Return the (X, Y) coordinate for the center point of the cell that contains the specified text.  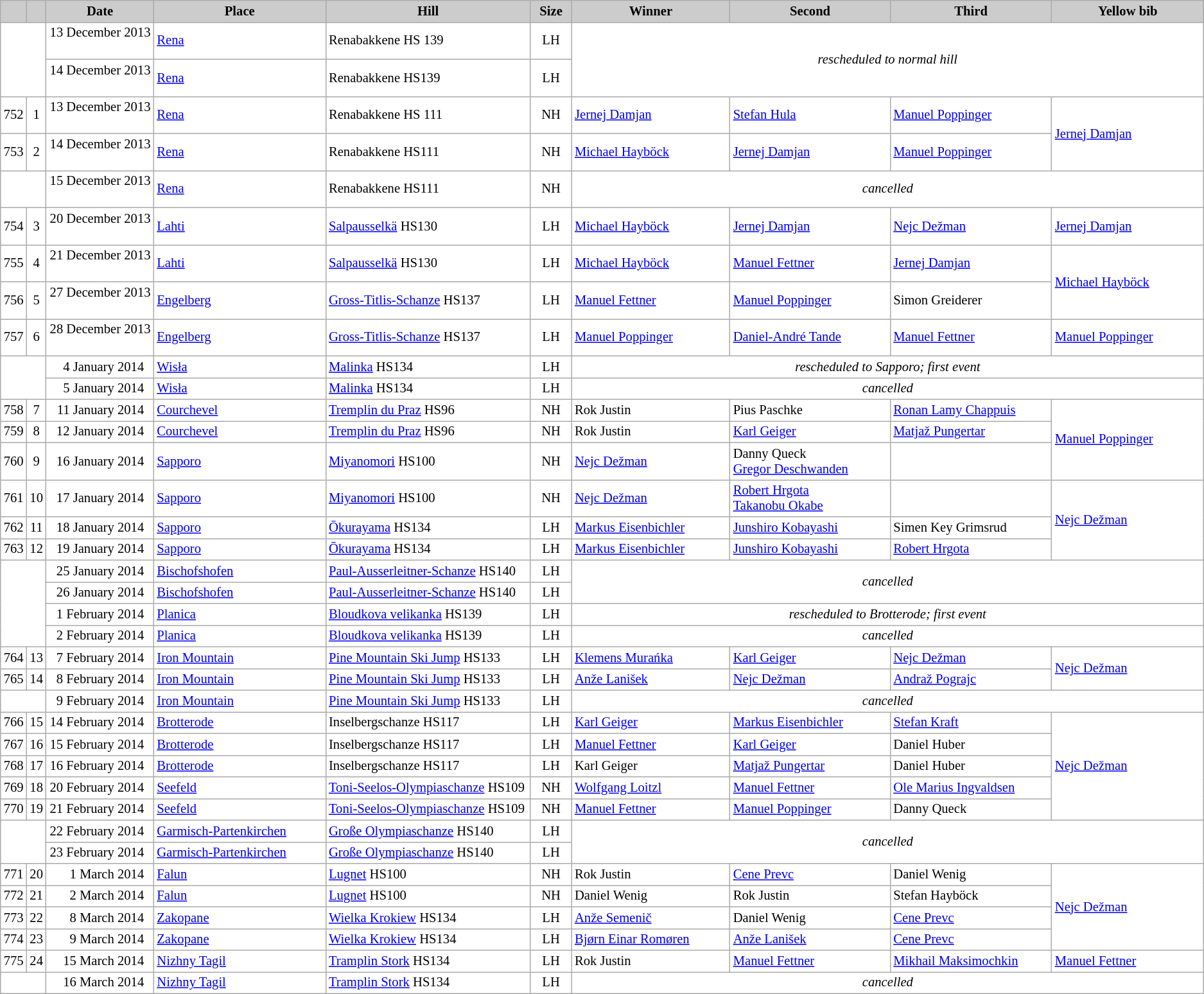
769 (14, 788)
765 (14, 679)
5 January 2014 (100, 388)
21 February 2014 (100, 809)
762 (14, 527)
759 (14, 432)
Stefan Kraft (971, 722)
17 (36, 766)
16 March 2014 (100, 982)
rescheduled to Brotterode; first event (887, 615)
Third (971, 11)
756 (14, 300)
767 (14, 744)
27 December 2013 (100, 300)
753 (14, 152)
19 January 2014 (100, 549)
758 (14, 410)
771 (14, 874)
26 January 2014 (100, 593)
23 (36, 939)
Yellow bib (1128, 11)
22 (36, 918)
12 January 2014 (100, 432)
Hill (428, 11)
774 (14, 939)
Danny Queck (971, 809)
757 (14, 337)
15 March 2014 (100, 961)
Robert Hrgota (971, 549)
Renabakkene HS 139 (428, 40)
2 March 2014 (100, 896)
rescheduled to normal hill (887, 59)
761 (14, 498)
Size (551, 11)
770 (14, 809)
13 (36, 658)
Simen Key Grimsrud (971, 527)
4 (36, 263)
23 February 2014 (100, 853)
3 (36, 226)
7 (36, 410)
20 (36, 874)
Danny Queck Gregor Deschwanden (810, 461)
8 March 2014 (100, 918)
8 (36, 432)
Renabakkene HS139 (428, 78)
25 January 2014 (100, 571)
9 (36, 461)
775 (14, 961)
20 February 2014 (100, 788)
Second (810, 11)
15 February 2014 (100, 744)
9 March 2014 (100, 939)
16 February 2014 (100, 766)
Pius Paschke (810, 410)
15 (36, 722)
5 (36, 300)
9 February 2014 (100, 701)
21 December 2013 (100, 263)
11 January 2014 (100, 410)
Ole Marius Ingvaldsen (971, 788)
14 February 2014 (100, 722)
Place (240, 11)
8 February 2014 (100, 679)
Bjørn Einar Romøren (651, 939)
1 March 2014 (100, 874)
18 January 2014 (100, 527)
15 December 2013 (100, 189)
19 (36, 809)
16 (36, 744)
17 January 2014 (100, 498)
20 December 2013 (100, 226)
21 (36, 896)
18 (36, 788)
Robert Hrgota Takanobu Okabe (810, 498)
764 (14, 658)
rescheduled to Sapporo; first event (887, 367)
Simon Greiderer (971, 300)
1 February 2014 (100, 615)
11 (36, 527)
Wolfgang Loitzl (651, 788)
14 (36, 679)
Mikhail Maksimochkin (971, 961)
1 (36, 115)
7 February 2014 (100, 658)
24 (36, 961)
766 (14, 722)
772 (14, 896)
2 (36, 152)
28 December 2013 (100, 337)
16 January 2014 (100, 461)
2 February 2014 (100, 636)
12 (36, 549)
Renabakkene HS 111 (428, 115)
Anže Semenič (651, 918)
768 (14, 766)
Stefan Hula (810, 115)
754 (14, 226)
Daniel-André Tande (810, 337)
Ronan Lamy Chappuis (971, 410)
Winner (651, 11)
10 (36, 498)
773 (14, 918)
Andraž Pograjc (971, 679)
755 (14, 263)
Date (100, 11)
4 January 2014 (100, 367)
Stefan Hayböck (971, 896)
22 February 2014 (100, 831)
6 (36, 337)
763 (14, 549)
760 (14, 461)
Klemens Murańka (651, 658)
752 (14, 115)
